Search for the cell housing the specified text and yield its [X, Y] center coordinate. 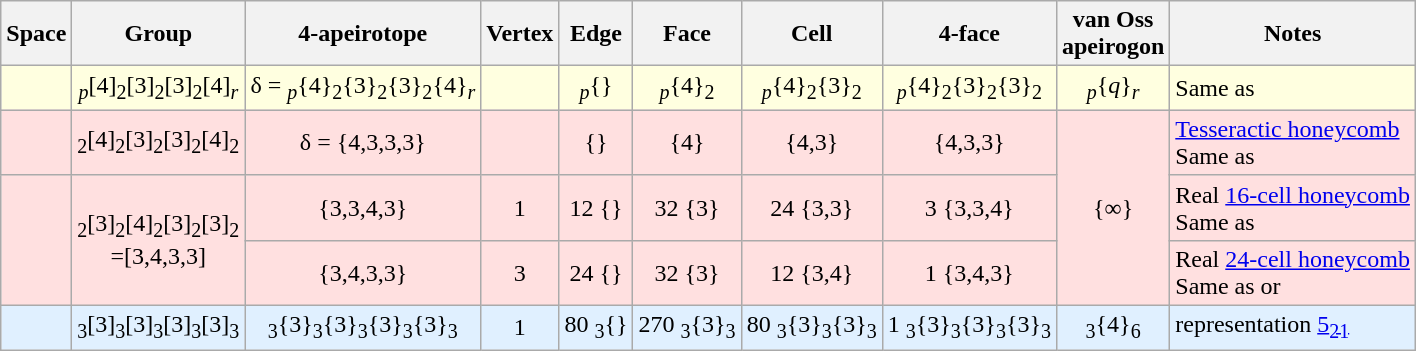
2[4]2[3]2[3]2[4]2 [158, 142]
p[4]2[3]2[3]2[4]r [158, 88]
2[3]2[4]2[3]2[3]2=[3,4,3,3] [158, 240]
δ = p{4}2{3}2{3}2{4}r [363, 88]
Vertex [520, 34]
{4,3} [812, 142]
{4} [687, 142]
Edge [596, 34]
Real 16-cell honeycombSame as [1293, 208]
δ = {4,3,3,3} [363, 142]
3[3]3[3]3[3]3[3]3 [158, 327]
Cell [812, 34]
p{4}2 [687, 88]
4-face [969, 34]
Same as [1293, 88]
4-apeirotope [363, 34]
3 {3,3,4} [969, 208]
{3,3,4,3} [363, 208]
12 {} [596, 208]
3{4}6 [1112, 327]
{∞} [1112, 208]
{4,3,3} [969, 142]
p{4}2{3}2{3}2 [969, 88]
van Ossapeirogon [1112, 34]
{3,4,3,3} [363, 272]
1 {3,4,3} [969, 272]
3 [520, 272]
80 3{} [596, 327]
12 {3,4} [812, 272]
1 3{3}3{3}3{3}3 [969, 327]
Face [687, 34]
representation 521 [1293, 327]
24 {3,3} [812, 208]
p{4}2{3}2 [812, 88]
p{} [596, 88]
3{3}3{3}3{3}3{3}3 [363, 327]
Group [158, 34]
{} [596, 142]
24 {} [596, 272]
Space [36, 34]
Notes [1293, 34]
Tesseractic honeycombSame as [1293, 142]
270 3{3}3 [687, 327]
80 3{3}3{3}3 [812, 327]
p{q}r [1112, 88]
Real 24-cell honeycombSame as or [1293, 272]
